Return the (X, Y) coordinate for the center point of the cell that contains the specified text.  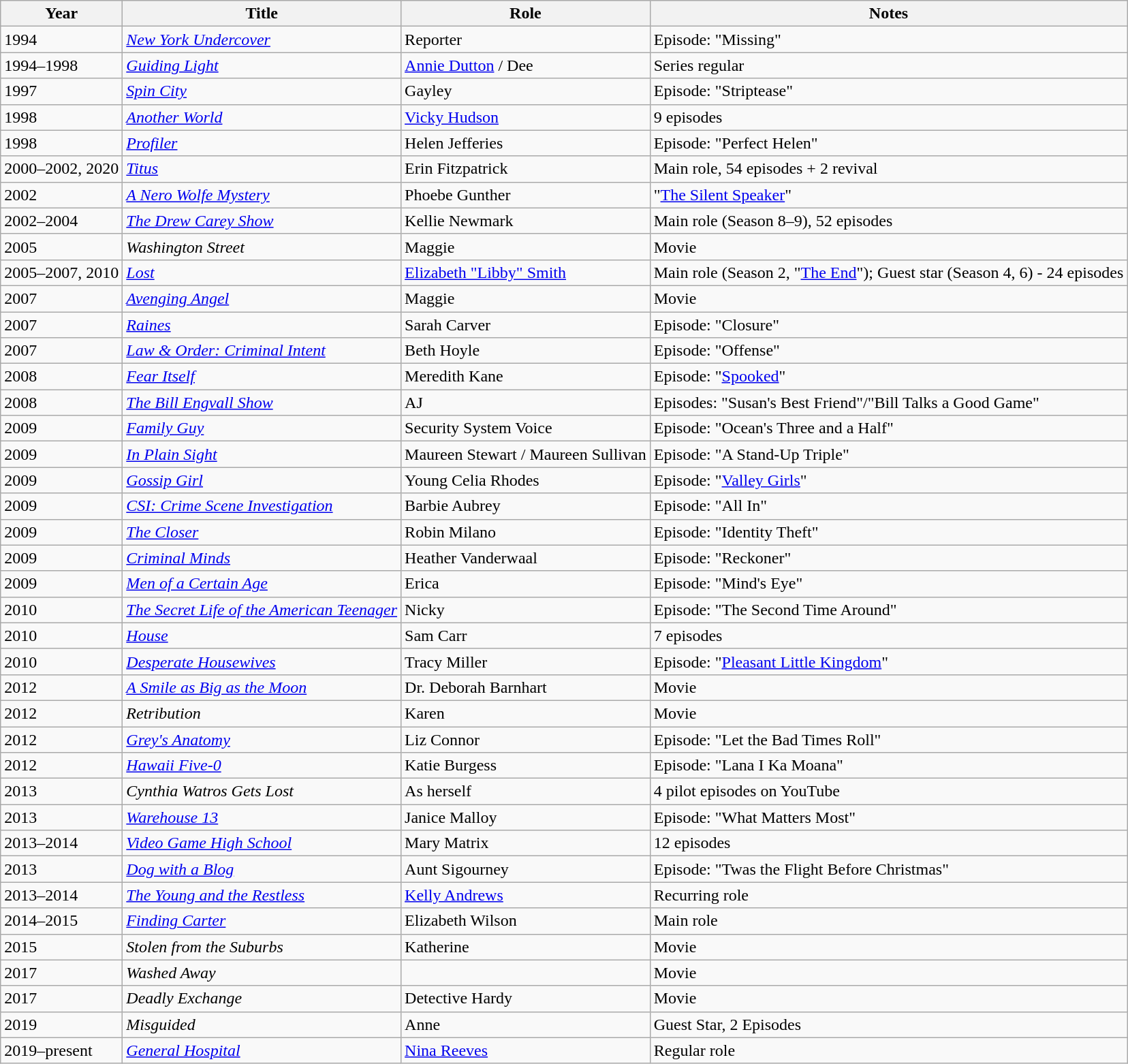
Reporter (526, 40)
7 episodes (888, 636)
Episode: "What Matters Most" (888, 817)
Deadly Exchange (262, 999)
Robin Milano (526, 532)
Misguided (262, 1024)
2002–2004 (61, 221)
Recurring role (888, 895)
Raines (262, 325)
Hawaii Five-0 (262, 766)
Episode: "Mind's Eye" (888, 584)
2019 (61, 1024)
General Hospital (262, 1050)
Title (262, 14)
Aunt Sigourney (526, 869)
Lost (262, 272)
2000–2002, 2020 (61, 169)
Episode: "Identity Theft" (888, 532)
Sarah Carver (526, 325)
Another World (262, 117)
2005 (61, 247)
Role (526, 14)
1994 (61, 40)
As herself (526, 792)
Episode: "Offense" (888, 351)
Episode: "All In" (888, 506)
Helen Jefferies (526, 143)
Episode: "Twas the Flight Before Christmas" (888, 869)
Katie Burgess (526, 766)
Sam Carr (526, 636)
The Bill Engvall Show (262, 403)
Episode: "Reckoner" (888, 558)
"The Silent Speaker" (888, 195)
Avenging Angel (262, 298)
Erica (526, 584)
Finding Carter (262, 921)
Washed Away (262, 973)
Episode: "A Stand-Up Triple" (888, 454)
Heather Vanderwaal (526, 558)
Meredith Kane (526, 377)
Episodes: "Susan's Best Friend"/"Bill Talks a Good Game" (888, 403)
Mary Matrix (526, 843)
Episode: "Perfect Helen" (888, 143)
New York Undercover (262, 40)
Elizabeth Wilson (526, 921)
Episode: "Lana I Ka Moana" (888, 766)
AJ (526, 403)
Main role (888, 921)
Cynthia Watros Gets Lost (262, 792)
Kelly Andrews (526, 895)
Regular role (888, 1050)
Fear Itself (262, 377)
Nina Reeves (526, 1050)
2014–2015 (61, 921)
A Smile as Big as the Moon (262, 687)
Detective Hardy (526, 999)
Retribution (262, 713)
The Closer (262, 532)
Beth Hoyle (526, 351)
9 episodes (888, 117)
Guest Star, 2 Episodes (888, 1024)
Elizabeth "Libby" Smith (526, 272)
Maureen Stewart / Maureen Sullivan (526, 454)
Liz Connor (526, 739)
Year (61, 14)
Episode: "Spooked" (888, 377)
4 pilot episodes on YouTube (888, 792)
Dog with a Blog (262, 869)
Anne (526, 1024)
Guiding Light (262, 65)
A Nero Wolfe Mystery (262, 195)
Kellie Newmark (526, 221)
In Plain Sight (262, 454)
Main role (Season 8–9), 52 episodes (888, 221)
1997 (61, 91)
Episode: "Pleasant Little Kingdom" (888, 661)
The Secret Life of the American Teenager (262, 610)
Episode: "Valley Girls" (888, 480)
Vicky Hudson (526, 117)
2015 (61, 947)
Episode: "Striptease" (888, 91)
Main role, 54 episodes + 2 revival (888, 169)
Profiler (262, 143)
House (262, 636)
Episode: "Ocean's Three and a Half" (888, 428)
Phoebe Gunther (526, 195)
Washington Street (262, 247)
The Drew Carey Show (262, 221)
Janice Malloy (526, 817)
Katherine (526, 947)
Video Game High School (262, 843)
Law & Order: Criminal Intent (262, 351)
Karen (526, 713)
Gayley (526, 91)
Gossip Girl (262, 480)
The Young and the Restless (262, 895)
Notes (888, 14)
Young Celia Rhodes (526, 480)
Episode: "Let the Bad Times Roll" (888, 739)
Main role (Season 2, "The End"); Guest star (Season 4, 6) - 24 episodes (888, 272)
Spin City (262, 91)
Nicky (526, 610)
Episode: "Missing" (888, 40)
Tracy Miller (526, 661)
2019–present (61, 1050)
Annie Dutton / Dee (526, 65)
Dr. Deborah Barnhart (526, 687)
Titus (262, 169)
Warehouse 13 (262, 817)
Episode: "The Second Time Around" (888, 610)
Criminal Minds (262, 558)
2005–2007, 2010 (61, 272)
12 episodes (888, 843)
2002 (61, 195)
Grey's Anatomy (262, 739)
Erin Fitzpatrick (526, 169)
Stolen from the Suburbs (262, 947)
Series regular (888, 65)
Security System Voice (526, 428)
1994–1998 (61, 65)
Episode: "Closure" (888, 325)
CSI: Crime Scene Investigation (262, 506)
Barbie Aubrey (526, 506)
Desperate Housewives (262, 661)
Family Guy (262, 428)
Men of a Certain Age (262, 584)
